Locate the cell with the specified text and output its (X, Y) center coordinate. 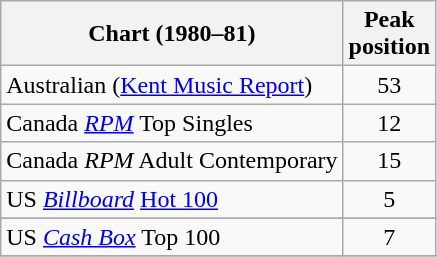
Chart (1980–81) (172, 34)
15 (389, 161)
7 (389, 237)
US Billboard Hot 100 (172, 199)
12 (389, 123)
5 (389, 199)
53 (389, 85)
Canada RPM Top Singles (172, 123)
Peakposition (389, 34)
Canada RPM Adult Contemporary (172, 161)
US Cash Box Top 100 (172, 237)
Australian (Kent Music Report) (172, 85)
